Return the [x, y] coordinate for the center point of the cell that contains the specified text.  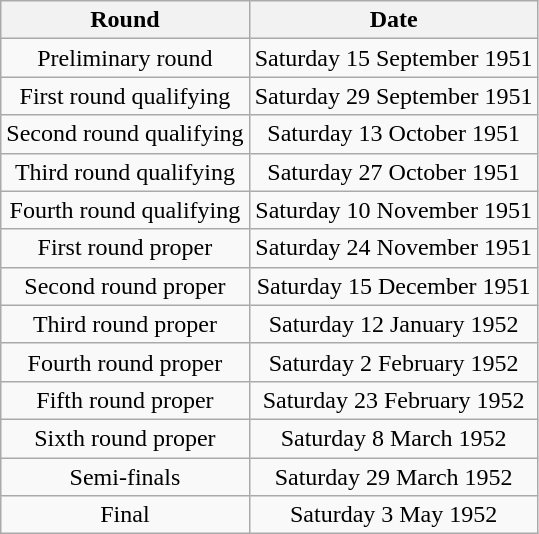
Saturday 13 October 1951 [394, 134]
Sixth round proper [125, 438]
First round qualifying [125, 96]
Saturday 29 March 1952 [394, 477]
Saturday 2 February 1952 [394, 362]
Round [125, 20]
Saturday 29 September 1951 [394, 96]
Saturday 3 May 1952 [394, 515]
Saturday 15 December 1951 [394, 286]
Saturday 24 November 1951 [394, 248]
Fifth round proper [125, 400]
Date [394, 20]
Fourth round qualifying [125, 210]
Second round qualifying [125, 134]
Final [125, 515]
Saturday 10 November 1951 [394, 210]
Third round proper [125, 324]
First round proper [125, 248]
Semi-finals [125, 477]
Saturday 23 February 1952 [394, 400]
Fourth round proper [125, 362]
Saturday 27 October 1951 [394, 172]
Saturday 8 March 1952 [394, 438]
Second round proper [125, 286]
Third round qualifying [125, 172]
Saturday 12 January 1952 [394, 324]
Saturday 15 September 1951 [394, 58]
Preliminary round [125, 58]
